Determine the (X, Y) coordinate at the center of the cell enclosing the given text.  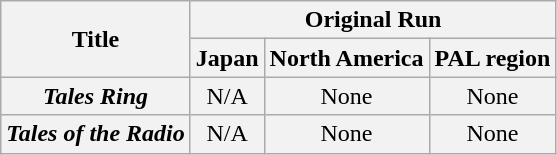
Japan (227, 58)
Title (96, 39)
PAL region (492, 58)
Original Run (373, 20)
Tales of the Radio (96, 134)
North America (346, 58)
Tales Ring (96, 96)
